Extract the (X, Y) coordinate from the center of the cell holding the provided text.  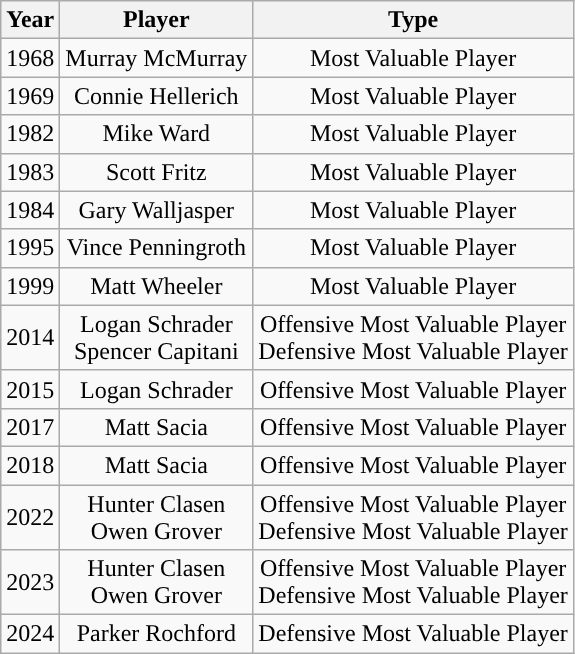
Defensive Most Valuable Player (414, 634)
2024 (30, 634)
Vince Penningroth (156, 248)
2022 (30, 516)
1999 (30, 286)
Logan SchraderSpencer Capitani (156, 338)
Logan Schrader (156, 389)
1983 (30, 172)
Player (156, 20)
Mike Ward (156, 134)
Scott Fritz (156, 172)
1982 (30, 134)
1968 (30, 58)
Type (414, 20)
2017 (30, 427)
1995 (30, 248)
Connie Hellerich (156, 96)
2014 (30, 338)
Parker Rochford (156, 634)
1984 (30, 210)
2015 (30, 389)
Murray McMurray (156, 58)
2023 (30, 582)
Year (30, 20)
Gary Walljasper (156, 210)
1969 (30, 96)
Matt Wheeler (156, 286)
2018 (30, 465)
